Identify which cell holds the provided text, then report its (X, Y) central coordinate. 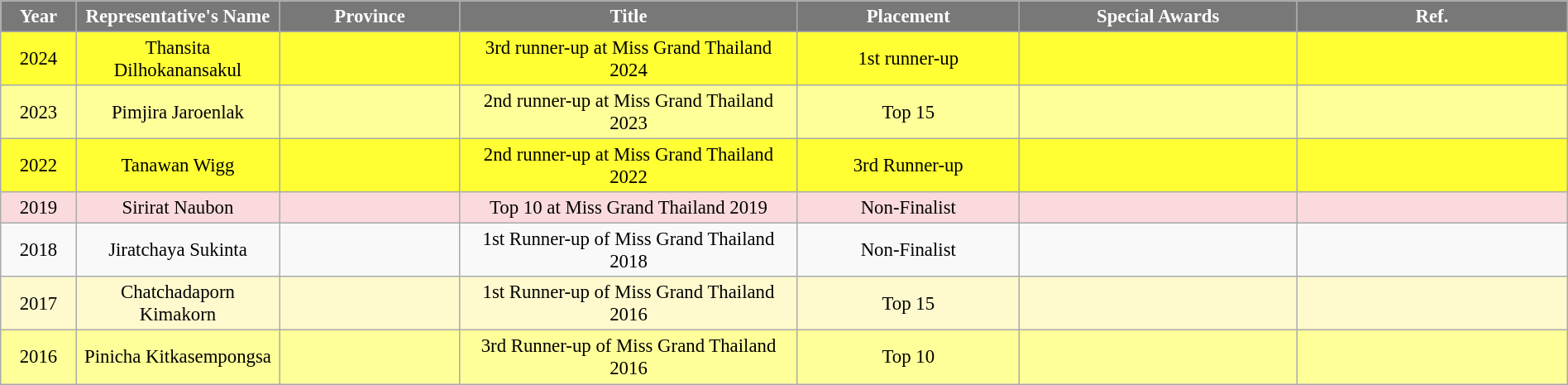
Representative's Name (178, 17)
Sirirat Naubon (178, 208)
2016 (38, 358)
Province (370, 17)
Tanawan Wigg (178, 166)
Pinicha Kitkasempongsa (178, 358)
1st Runner-up of Miss Grand Thailand 2016 (629, 303)
2022 (38, 166)
Pimjira Jaroenlak (178, 113)
2nd runner-up at Miss Grand Thailand 2023 (629, 113)
Special Awards (1158, 17)
Top 10 (908, 358)
Chatchadaporn Kimakorn (178, 303)
3rd Runner-up of Miss Grand Thailand 2016 (629, 358)
2nd runner-up at Miss Grand Thailand 2022 (629, 166)
Thansita Dilhokanansakul (178, 60)
Top 10 at Miss Grand Thailand 2019 (629, 208)
1st Runner-up of Miss Grand Thailand 2018 (629, 250)
Jiratchaya Sukinta (178, 250)
Ref. (1432, 17)
Year (38, 17)
3rd runner-up at Miss Grand Thailand 2024 (629, 60)
2018 (38, 250)
2023 (38, 113)
2024 (38, 60)
3rd Runner-up (908, 166)
Title (629, 17)
Placement (908, 17)
2017 (38, 303)
1st runner-up (908, 60)
2019 (38, 208)
